Output the [x, y] coordinate of the center of the cell containing the given text.  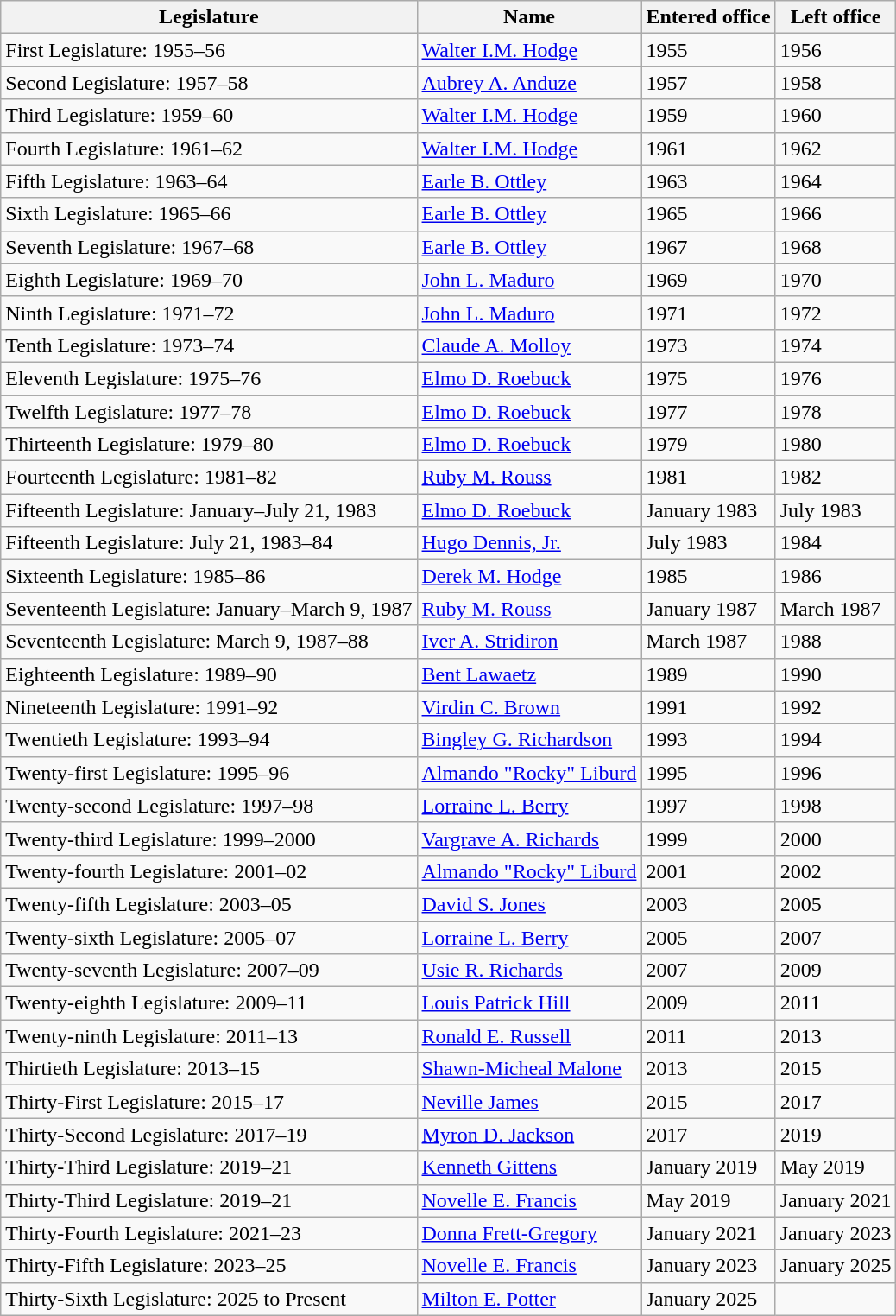
Fifth Legislature: 1963–64 [209, 181]
1988 [836, 642]
1989 [708, 674]
1966 [836, 214]
Milton E. Potter [529, 1299]
Donna Frett-Gregory [529, 1233]
Thirteenth Legislature: 1979–80 [209, 445]
1996 [836, 773]
1967 [708, 247]
1993 [708, 740]
Derek M. Hodge [529, 576]
Eleventh Legislature: 1975–76 [209, 378]
1978 [836, 412]
Fifteenth Legislature: January–July 21, 1983 [209, 510]
Myron D. Jackson [529, 1135]
Shawn-Micheal Malone [529, 1069]
Thirty-Fourth Legislature: 2021–23 [209, 1233]
Thirty-First Legislature: 2015–17 [209, 1102]
1997 [708, 806]
1956 [836, 50]
1981 [708, 478]
Twenty-ninth Legislature: 2011–13 [209, 1036]
Twenty-sixth Legislature: 2005–07 [209, 937]
1972 [836, 313]
First Legislature: 1955–56 [209, 50]
1973 [708, 345]
Twentieth Legislature: 1993–94 [209, 740]
Ronald E. Russell [529, 1036]
2000 [836, 838]
1975 [708, 378]
Twenty-fourth Legislature: 2001–02 [209, 871]
1998 [836, 806]
Thirtieth Legislature: 2013–15 [209, 1069]
1995 [708, 773]
Left office [836, 17]
1991 [708, 707]
Louis Patrick Hill [529, 1003]
1955 [708, 50]
David S. Jones [529, 904]
1969 [708, 280]
1984 [836, 543]
1982 [836, 478]
Seventh Legislature: 1967–68 [209, 247]
Hugo Dennis, Jr. [529, 543]
1970 [836, 280]
Twelfth Legislature: 1977–78 [209, 412]
Thirty-Fifth Legislature: 2023–25 [209, 1266]
Fourteenth Legislature: 1981–82 [209, 478]
Fifteenth Legislature: July 21, 1983–84 [209, 543]
Eighth Legislature: 1969–70 [209, 280]
1999 [708, 838]
1977 [708, 412]
Twenty-first Legislature: 1995–96 [209, 773]
1968 [836, 247]
Legislature [209, 17]
1985 [708, 576]
Second Legislature: 1957–58 [209, 83]
1960 [836, 116]
Entered office [708, 17]
1962 [836, 149]
Nineteenth Legislature: 1991–92 [209, 707]
1992 [836, 707]
Tenth Legislature: 1973–74 [209, 345]
Seventeenth Legislature: March 9, 1987–88 [209, 642]
1976 [836, 378]
2003 [708, 904]
Eighteenth Legislature: 1989–90 [209, 674]
Fourth Legislature: 1961–62 [209, 149]
January 2019 [708, 1167]
1990 [836, 674]
2002 [836, 871]
Twenty-fifth Legislature: 2003–05 [209, 904]
Ninth Legislature: 1971–72 [209, 313]
Iver A. Stridiron [529, 642]
Twenty-second Legislature: 1997–98 [209, 806]
1965 [708, 214]
2001 [708, 871]
1959 [708, 116]
Claude A. Molloy [529, 345]
Usie R. Richards [529, 971]
Thirty-Second Legislature: 2017–19 [209, 1135]
1974 [836, 345]
Vargrave A. Richards [529, 838]
Sixteenth Legislature: 1985–86 [209, 576]
1979 [708, 445]
Sixth Legislature: 1965–66 [209, 214]
1958 [836, 83]
Neville James [529, 1102]
Bingley G. Richardson [529, 740]
January 1987 [708, 609]
Seventeenth Legislature: January–March 9, 1987 [209, 609]
1994 [836, 740]
Thirty-Sixth Legislature: 2025 to Present [209, 1299]
Bent Lawaetz [529, 674]
1963 [708, 181]
Third Legislature: 1959–60 [209, 116]
Twenty-third Legislature: 1999–2000 [209, 838]
Kenneth Gittens [529, 1167]
1961 [708, 149]
January 1983 [708, 510]
1957 [708, 83]
Twenty-seventh Legislature: 2007–09 [209, 971]
1964 [836, 181]
2019 [836, 1135]
Name [529, 17]
1971 [708, 313]
Aubrey A. Anduze [529, 83]
Twenty-eighth Legislature: 2009–11 [209, 1003]
1980 [836, 445]
1986 [836, 576]
Virdin C. Brown [529, 707]
